Detect which cell encompasses the target text, then output its [x, y] center coordinate. 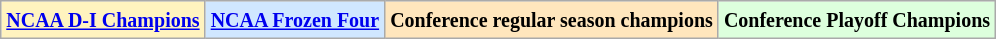
NCAA D-I Champions [103, 20]
NCAA Frozen Four [295, 20]
Conference Playoff Champions [856, 20]
Conference regular season champions [552, 20]
